Detect which cell encompasses the target text, then output its (x, y) center coordinate. 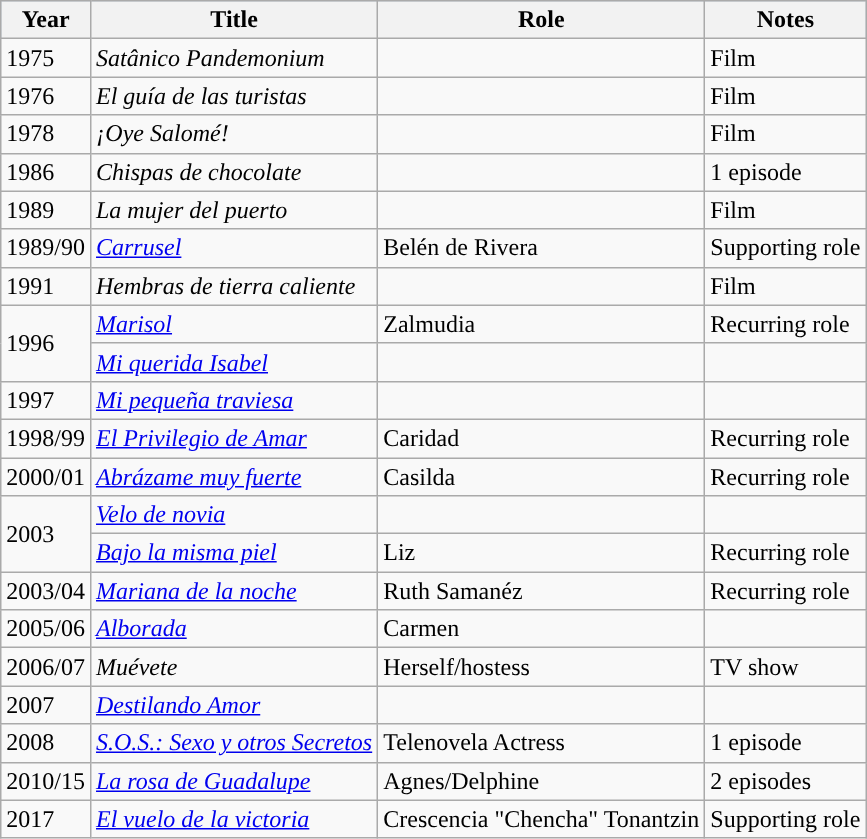
Marisol (234, 324)
Velo de novia (234, 515)
Ruth Samanéz (542, 591)
1989/90 (46, 248)
Caridad (542, 438)
Liz (542, 553)
2005/06 (46, 629)
1996 (46, 343)
2003 (46, 534)
2006/07 (46, 667)
2010/15 (46, 781)
Herself/hostess (542, 667)
El guía de las turistas (234, 96)
2000/01 (46, 477)
Satânico Pandemonium (234, 58)
Notes (786, 20)
Bajo la misma piel (234, 553)
1986 (46, 172)
Mi querida Isabel (234, 362)
Year (46, 20)
Belén de Rivera (542, 248)
Chispas de chocolate (234, 172)
¡Oye Salomé! (234, 134)
1978 (46, 134)
Crescencia "Chencha" Tonantzin (542, 819)
Agnes/Delphine (542, 781)
Telenovela Actress (542, 743)
2003/04 (46, 591)
Abrázame muy fuerte (234, 477)
1976 (46, 96)
La rosa de Guadalupe (234, 781)
2017 (46, 819)
El Privilegio de Amar (234, 438)
Alborada (234, 629)
Mariana de la noche (234, 591)
Hembras de tierra caliente (234, 286)
2008 (46, 743)
Casilda (542, 477)
Title (234, 20)
Mi pequeña traviesa (234, 400)
1997 (46, 400)
Carmen (542, 629)
S.O.S.: Sexo y otros Secretos (234, 743)
Zalmudia (542, 324)
Role (542, 20)
La mujer del puerto (234, 210)
TV show (786, 667)
2007 (46, 705)
1989 (46, 210)
1975 (46, 58)
El vuelo de la victoria (234, 819)
2 episodes (786, 781)
Muévete (234, 667)
Carrusel (234, 248)
Destilando Amor (234, 705)
1991 (46, 286)
1998/99 (46, 438)
